Search for the cell housing the specified text and yield its [x, y] center coordinate. 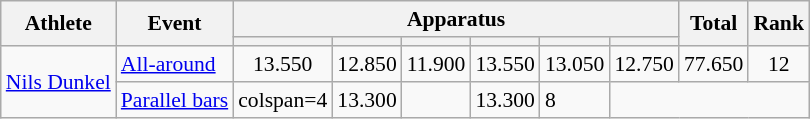
12.850 [366, 64]
Nils Dunkel [58, 82]
12.750 [644, 64]
Athlete [58, 24]
12 [778, 64]
Rank [778, 24]
Apparatus [456, 19]
11.900 [436, 64]
13.050 [574, 64]
Event [174, 24]
All-around [174, 64]
colspan=4 [282, 100]
8 [574, 100]
Parallel bars [174, 100]
77.650 [714, 64]
Total [714, 24]
